Capture the cell that displays the provided text and extract its (X, Y) central coordinate. 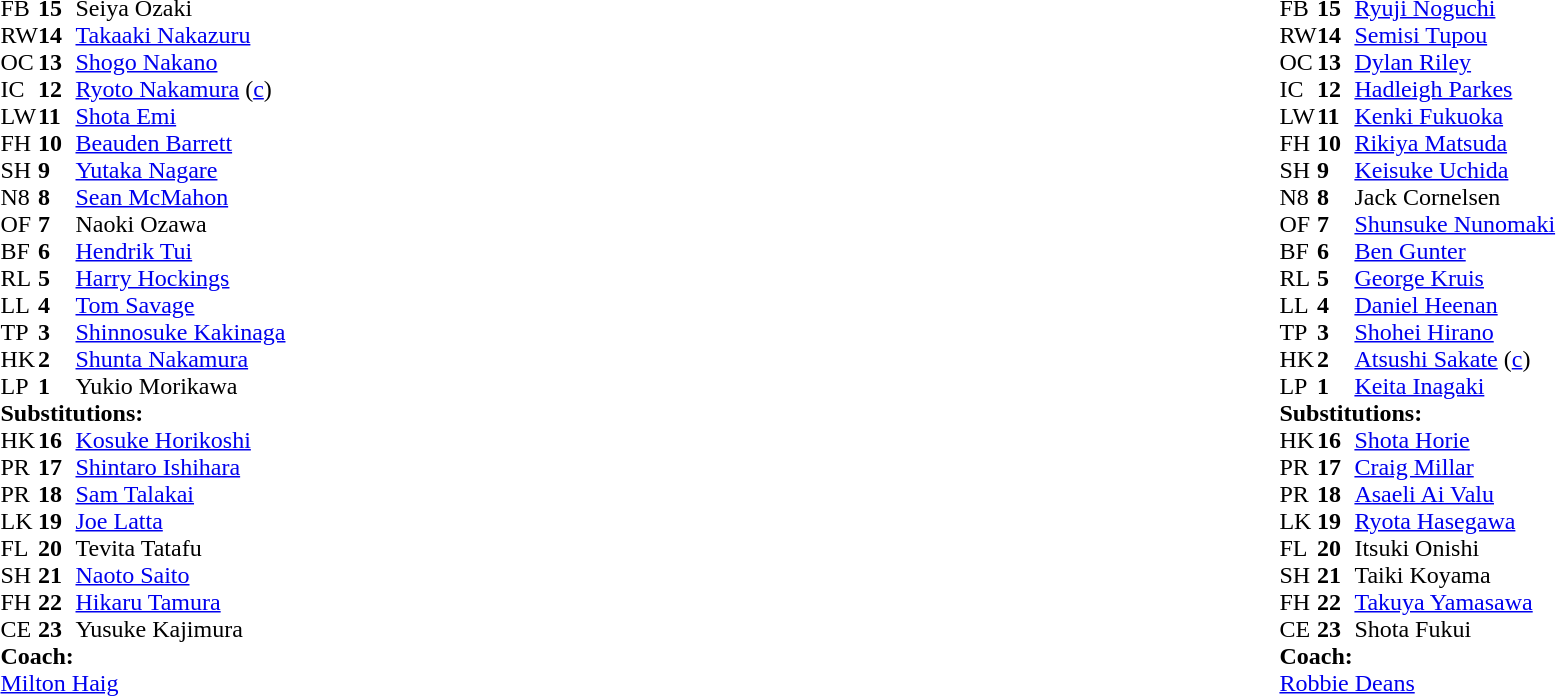
Craig Millar (1454, 468)
Taiki Koyama (1454, 576)
Shunta Nakamura (181, 360)
Joe Latta (181, 522)
Tevita Tatafu (181, 548)
Ben Gunter (1454, 252)
Shota Horie (1454, 440)
Tom Savage (181, 306)
Keita Inagaki (1454, 386)
Shota Emi (181, 116)
Dylan Riley (1454, 62)
Shota Fukui (1454, 630)
Hikaru Tamura (181, 602)
Ryoto Nakamura (c) (181, 90)
Ryota Hasegawa (1454, 522)
Rikiya Matsuda (1454, 144)
Itsuki Onishi (1454, 548)
Naoki Ozawa (181, 224)
Keisuke Uchida (1454, 170)
Naoto Saito (181, 576)
Daniel Heenan (1454, 306)
Shohei Hirano (1454, 332)
Kenki Fukuoka (1454, 116)
Harry Hockings (181, 278)
Sean McMahon (181, 198)
Shintaro Ishihara (181, 468)
Yukio Morikawa (181, 386)
Kosuke Horikoshi (181, 440)
Hendrik Tui (181, 252)
Takaaki Nakazuru (181, 36)
Sam Talakai (181, 494)
Hadleigh Parkes (1454, 90)
Yusuke Kajimura (181, 630)
Semisi Tupou (1454, 36)
Beauden Barrett (181, 144)
Jack Cornelsen (1454, 198)
Shinnosuke Kakinaga (181, 332)
Takuya Yamasawa (1454, 602)
George Kruis (1454, 278)
Asaeli Ai Valu (1454, 494)
Yutaka Nagare (181, 170)
Shogo Nakano (181, 62)
Atsushi Sakate (c) (1454, 360)
Shunsuke Nunomaki (1454, 224)
